Determine the (X, Y) coordinate at the center of the cell enclosing the given text.  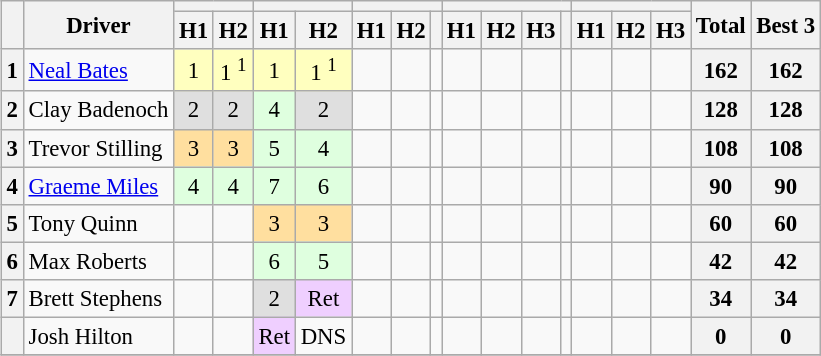
Tony Quinn (98, 223)
Brett Stephens (98, 298)
Total (721, 25)
Clay Badenoch (98, 110)
DNS (323, 336)
Josh Hilton (98, 336)
Neal Bates (98, 70)
Driver (98, 25)
Best 3 (786, 25)
Trevor Stilling (98, 148)
Graeme Miles (98, 186)
Max Roberts (98, 261)
